Determine the [x, y] coordinate at the center of the cell enclosing the given text.  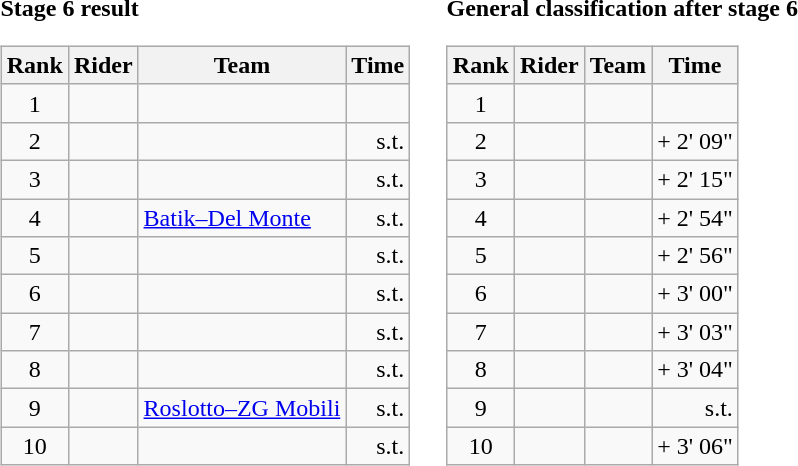
+ 2' 15" [696, 179]
+ 3' 06" [696, 446]
Roslotto–ZG Mobili [242, 408]
Batik–Del Monte [242, 217]
+ 2' 56" [696, 256]
+ 3' 04" [696, 370]
+ 3' 00" [696, 294]
+ 2' 54" [696, 217]
+ 2' 09" [696, 141]
+ 3' 03" [696, 332]
